Extract the [x, y] coordinate from the center of the cell holding the provided text.  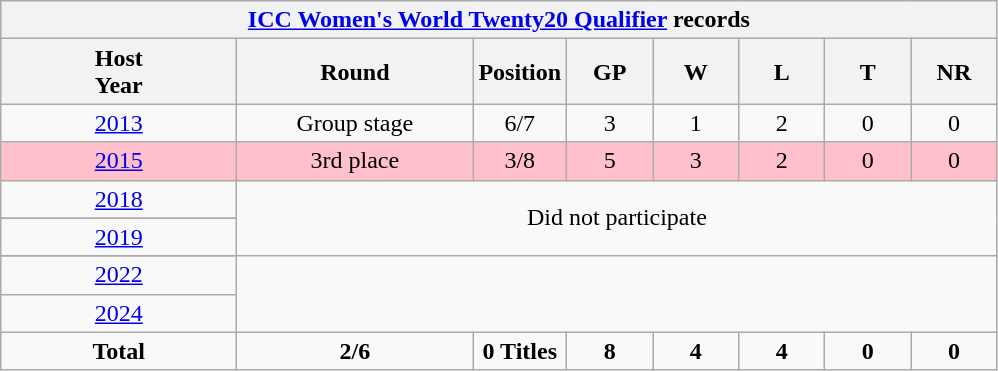
L [782, 72]
Group stage [355, 123]
2022 [119, 275]
1 [696, 123]
GP [610, 72]
0 Titles [520, 351]
Did not participate [617, 218]
HostYear [119, 72]
2018 [119, 199]
6/7 [520, 123]
3rd place [355, 161]
2013 [119, 123]
Round [355, 72]
5 [610, 161]
2/6 [355, 351]
NR [954, 72]
T [868, 72]
2019 [119, 237]
W [696, 72]
3/8 [520, 161]
2015 [119, 161]
Position [520, 72]
ICC Women's World Twenty20 Qualifier records [499, 20]
Total [119, 351]
2024 [119, 313]
8 [610, 351]
